From the cell containing the given text, extract its center point as [x, y] coordinate. 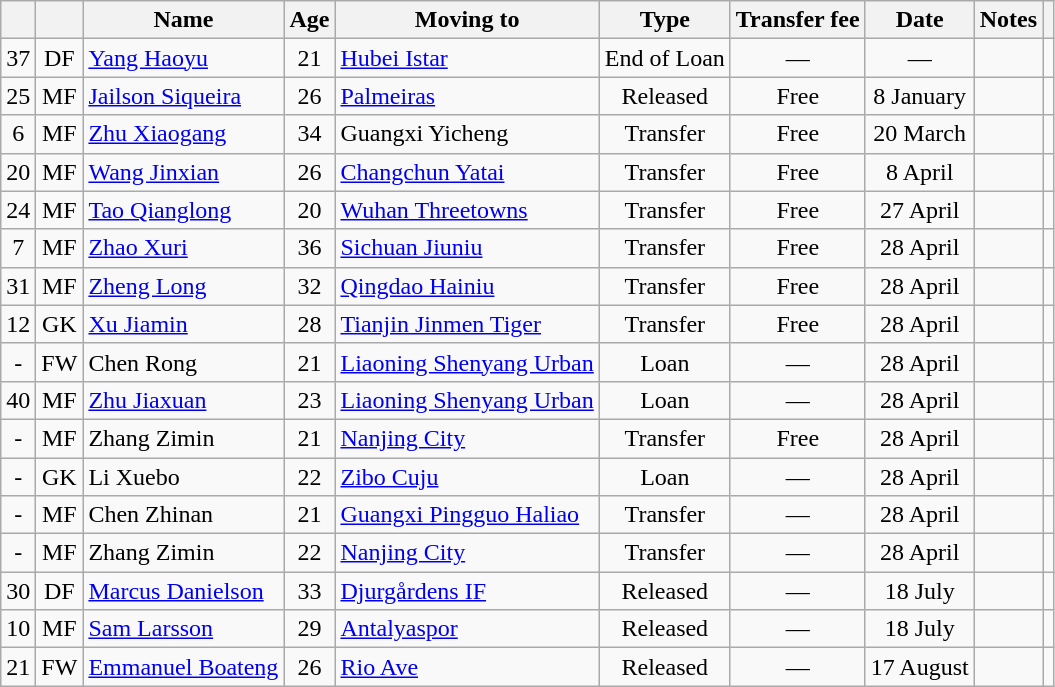
Age [310, 20]
30 [18, 591]
Djurgårdens IF [467, 591]
27 April [920, 210]
Emmanuel Boateng [184, 667]
Li Xuebo [184, 477]
29 [310, 629]
Name [184, 20]
Guangxi Pingguo Haliao [467, 515]
Zhao Xuri [184, 248]
Wang Jinxian [184, 172]
Moving to [467, 20]
Chen Rong [184, 362]
23 [310, 400]
Tianjin Jinmen Tiger [467, 324]
Yang Haoyu [184, 58]
Zibo Cuju [467, 477]
Wuhan Threetowns [467, 210]
Transfer fee [798, 20]
33 [310, 591]
Hubei Istar [467, 58]
Zheng Long [184, 286]
Rio Ave [467, 667]
28 [310, 324]
20 March [920, 134]
Notes [1008, 20]
32 [310, 286]
Qingdao Hainiu [467, 286]
Palmeiras [467, 96]
25 [18, 96]
37 [18, 58]
10 [18, 629]
Changchun Yatai [467, 172]
24 [18, 210]
Date [920, 20]
Guangxi Yicheng [467, 134]
Type [664, 20]
Chen Zhinan [184, 515]
Sichuan Jiuniu [467, 248]
6 [18, 134]
Antalyaspor [467, 629]
8 January [920, 96]
Xu Jiamin [184, 324]
17 August [920, 667]
7 [18, 248]
34 [310, 134]
Zhu Jiaxuan [184, 400]
Sam Larsson [184, 629]
Tao Qianglong [184, 210]
31 [18, 286]
12 [18, 324]
36 [310, 248]
End of Loan [664, 58]
8 April [920, 172]
Zhu Xiaogang [184, 134]
Marcus Danielson [184, 591]
Jailson Siqueira [184, 96]
40 [18, 400]
